Identify which cell holds the provided text, then report its (X, Y) central coordinate. 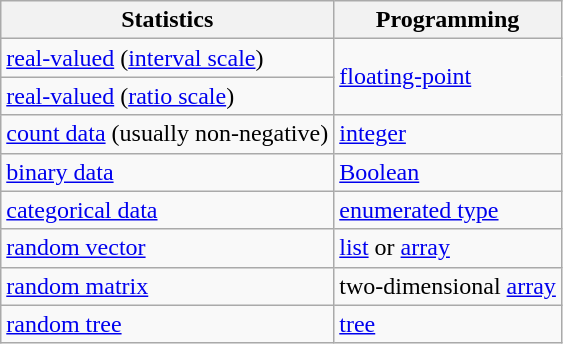
real-valued (ratio scale) (168, 96)
floating-point (448, 77)
binary data (168, 172)
tree (448, 324)
two-dimensional array (448, 286)
real-valued (interval scale) (168, 58)
integer (448, 134)
random vector (168, 248)
random tree (168, 324)
enumerated type (448, 210)
Boolean (448, 172)
Statistics (168, 20)
count data (usually non-negative) (168, 134)
list or array (448, 248)
Programming (448, 20)
categorical data (168, 210)
random matrix (168, 286)
